For the text-containing cell, return its midpoint in [x, y] coordinate format. 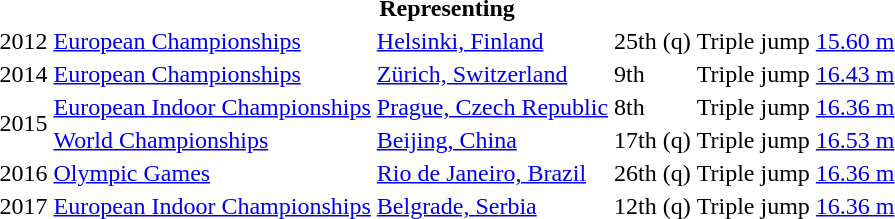
Olympic Games [212, 173]
Helsinki, Finland [492, 41]
Beijing, China [492, 140]
Prague, Czech Republic [492, 107]
European Indoor Championships [212, 107]
Rio de Janeiro, Brazil [492, 173]
World Championships [212, 140]
Zürich, Switzerland [492, 74]
26th (q) [653, 173]
17th (q) [653, 140]
8th [653, 107]
25th (q) [653, 41]
9th [653, 74]
